Return [X, Y] of the center of cell containing provided text 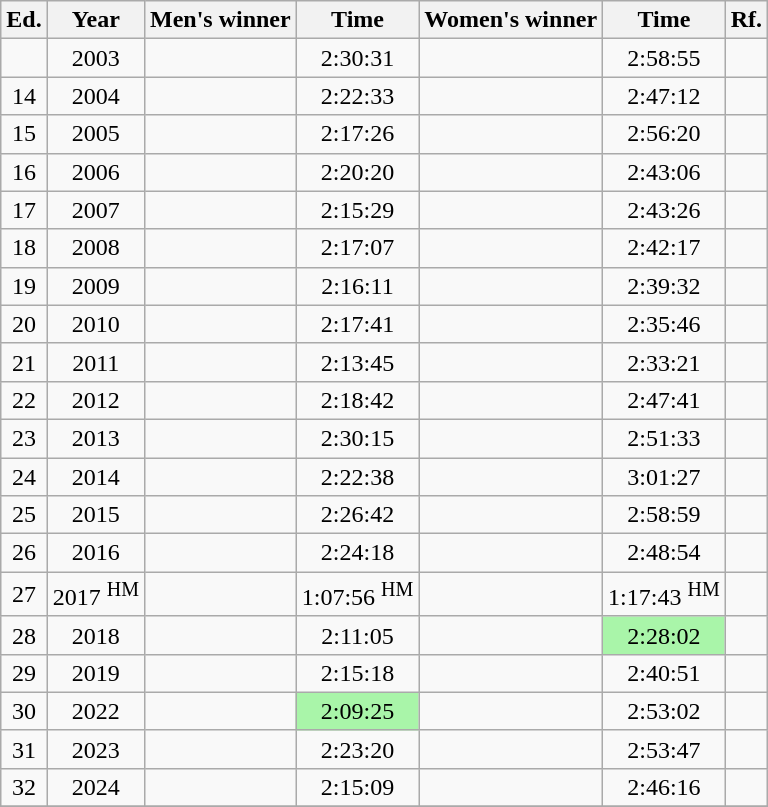
2005 [96, 134]
2:47:41 [664, 400]
1:17:43 HM [664, 594]
2019 [96, 673]
2012 [96, 400]
2011 [96, 362]
2:17:41 [358, 324]
30 [24, 711]
3:01:27 [664, 477]
2:15:18 [358, 673]
2018 [96, 635]
Rf. [746, 20]
2:46:16 [664, 787]
20 [24, 324]
2:11:05 [358, 635]
2:48:54 [664, 553]
2022 [96, 711]
2010 [96, 324]
2:20:20 [358, 172]
32 [24, 787]
2007 [96, 210]
2:43:06 [664, 172]
29 [24, 673]
27 [24, 594]
2:16:11 [358, 286]
2:30:31 [358, 58]
2017 HM [96, 594]
2:53:47 [664, 749]
2009 [96, 286]
2:56:20 [664, 134]
21 [24, 362]
14 [24, 96]
2:40:51 [664, 673]
2023 [96, 749]
2:51:33 [664, 438]
17 [24, 210]
16 [24, 172]
Women's winner [511, 20]
2:15:09 [358, 787]
2:24:18 [358, 553]
Year [96, 20]
2006 [96, 172]
2:22:38 [358, 477]
2:42:17 [664, 248]
24 [24, 477]
2004 [96, 96]
31 [24, 749]
2:22:33 [358, 96]
2015 [96, 515]
Ed. [24, 20]
28 [24, 635]
2:47:12 [664, 96]
2:53:02 [664, 711]
2:15:29 [358, 210]
2008 [96, 248]
2:43:26 [664, 210]
2016 [96, 553]
2:39:32 [664, 286]
2:28:02 [664, 635]
2003 [96, 58]
2:09:25 [358, 711]
2:35:46 [664, 324]
15 [24, 134]
25 [24, 515]
2:17:26 [358, 134]
2:18:42 [358, 400]
26 [24, 553]
2013 [96, 438]
Men's winner [220, 20]
2:58:55 [664, 58]
2:30:15 [358, 438]
2:23:20 [358, 749]
2:17:07 [358, 248]
18 [24, 248]
2:58:59 [664, 515]
2:13:45 [358, 362]
2024 [96, 787]
19 [24, 286]
2014 [96, 477]
2:26:42 [358, 515]
22 [24, 400]
23 [24, 438]
1:07:56 HM [358, 594]
2:33:21 [664, 362]
